Scan for the cell matching the given text and deliver its [X, Y] coordinate at center. 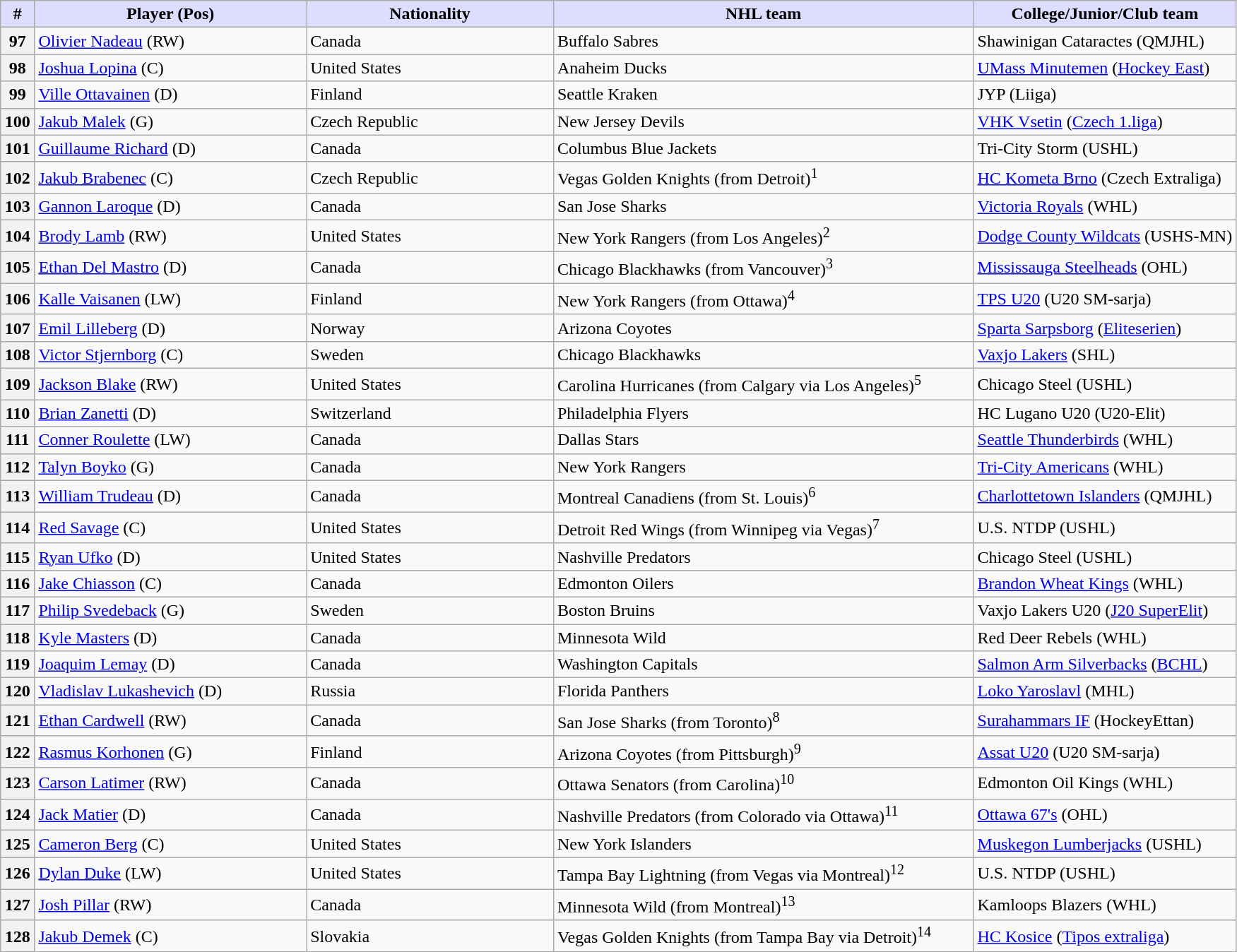
Guillaume Richard (D) [171, 148]
San Jose Sharks [763, 207]
126 [18, 873]
Kamloops Blazers (WHL) [1105, 905]
Nashville Predators (from Colorado via Ottawa)11 [763, 815]
Buffalo Sabres [763, 41]
Switzerland [430, 413]
New Jersey Devils [763, 121]
Ethan Del Mastro (D) [171, 267]
New York Rangers [763, 467]
Jake Chiasson (C) [171, 583]
New York Rangers (from Ottawa)4 [763, 299]
Dallas Stars [763, 440]
Ethan Cardwell (RW) [171, 720]
Josh Pillar (RW) [171, 905]
127 [18, 905]
Brody Lamb (RW) [171, 236]
97 [18, 41]
JYP (Liiga) [1105, 95]
Nationality [430, 14]
Salmon Arm Silverbacks (BCHL) [1105, 665]
New York Islanders [763, 844]
117 [18, 611]
Vladislav Lukashevich (D) [171, 691]
Brian Zanetti (D) [171, 413]
Tri-City Americans (WHL) [1105, 467]
Minnesota Wild [763, 638]
Chicago Blackhawks (from Vancouver)3 [763, 267]
Joshua Lopina (C) [171, 68]
121 [18, 720]
Kyle Masters (D) [171, 638]
Rasmus Korhonen (G) [171, 751]
Vegas Golden Knights (from Tampa Bay via Detroit)14 [763, 936]
NHL team [763, 14]
107 [18, 328]
Philip Svedeback (G) [171, 611]
Vaxjo Lakers U20 (J20 SuperElit) [1105, 611]
102 [18, 178]
115 [18, 557]
Ottawa Senators (from Carolina)10 [763, 784]
Muskegon Lumberjacks (USHL) [1105, 844]
Slovakia [430, 936]
Carson Latimer (RW) [171, 784]
Russia [430, 691]
HC Kometa Brno (Czech Extraliga) [1105, 178]
116 [18, 583]
Brandon Wheat Kings (WHL) [1105, 583]
125 [18, 844]
Red Deer Rebels (WHL) [1105, 638]
109 [18, 384]
114 [18, 528]
Montreal Canadiens (from St. Louis)6 [763, 496]
Dylan Duke (LW) [171, 873]
William Trudeau (D) [171, 496]
Seattle Kraken [763, 95]
Emil Lilleberg (D) [171, 328]
Boston Bruins [763, 611]
Player (Pos) [171, 14]
Joaquim Lemay (D) [171, 665]
Victor Stjernborg (C) [171, 355]
Ryan Ufko (D) [171, 557]
106 [18, 299]
124 [18, 815]
Arizona Coyotes [763, 328]
108 [18, 355]
103 [18, 207]
110 [18, 413]
98 [18, 68]
Chicago Blackhawks [763, 355]
Seattle Thunderbirds (WHL) [1105, 440]
Jakub Brabenec (C) [171, 178]
Ville Ottavainen (D) [171, 95]
Norway [430, 328]
Florida Panthers [763, 691]
Red Savage (C) [171, 528]
Vegas Golden Knights (from Detroit)1 [763, 178]
119 [18, 665]
Minnesota Wild (from Montreal)13 [763, 905]
San Jose Sharks (from Toronto)8 [763, 720]
Edmonton Oil Kings (WHL) [1105, 784]
Tampa Bay Lightning (from Vegas via Montreal)12 [763, 873]
Charlottetown Islanders (QMJHL) [1105, 496]
Victoria Royals (WHL) [1105, 207]
Loko Yaroslavl (MHL) [1105, 691]
HC Kosice (Tipos extraliga) [1105, 936]
Edmonton Oilers [763, 583]
VHK Vsetin (Czech 1.liga) [1105, 121]
Assat U20 (U20 SM-sarja) [1105, 751]
100 [18, 121]
Kalle Vaisanen (LW) [171, 299]
104 [18, 236]
122 [18, 751]
Jackson Blake (RW) [171, 384]
Jakub Malek (G) [171, 121]
105 [18, 267]
Carolina Hurricanes (from Calgary via Los Angeles)5 [763, 384]
99 [18, 95]
Washington Capitals [763, 665]
Shawinigan Cataractes (QMJHL) [1105, 41]
112 [18, 467]
Vaxjo Lakers (SHL) [1105, 355]
113 [18, 496]
Tri-City Storm (USHL) [1105, 148]
Dodge County Wildcats (USHS-MN) [1105, 236]
Ottawa 67's (OHL) [1105, 815]
Jack Matier (D) [171, 815]
TPS U20 (U20 SM-sarja) [1105, 299]
Sparta Sarpsborg (Eliteserien) [1105, 328]
# [18, 14]
123 [18, 784]
UMass Minutemen (Hockey East) [1105, 68]
Conner Roulette (LW) [171, 440]
118 [18, 638]
101 [18, 148]
Columbus Blue Jackets [763, 148]
Olivier Nadeau (RW) [171, 41]
Jakub Demek (C) [171, 936]
College/Junior/Club team [1105, 14]
HC Lugano U20 (U20-Elit) [1105, 413]
Detroit Red Wings (from Winnipeg via Vegas)7 [763, 528]
New York Rangers (from Los Angeles)2 [763, 236]
Talyn Boyko (G) [171, 467]
Mississauga Steelheads (OHL) [1105, 267]
128 [18, 936]
Arizona Coyotes (from Pittsburgh)9 [763, 751]
Gannon Laroque (D) [171, 207]
111 [18, 440]
120 [18, 691]
Anaheim Ducks [763, 68]
Philadelphia Flyers [763, 413]
Nashville Predators [763, 557]
Cameron Berg (C) [171, 844]
Surahammars IF (HockeyEttan) [1105, 720]
